Find where the given text appears and provide that cell's center as (x, y) coordinate. 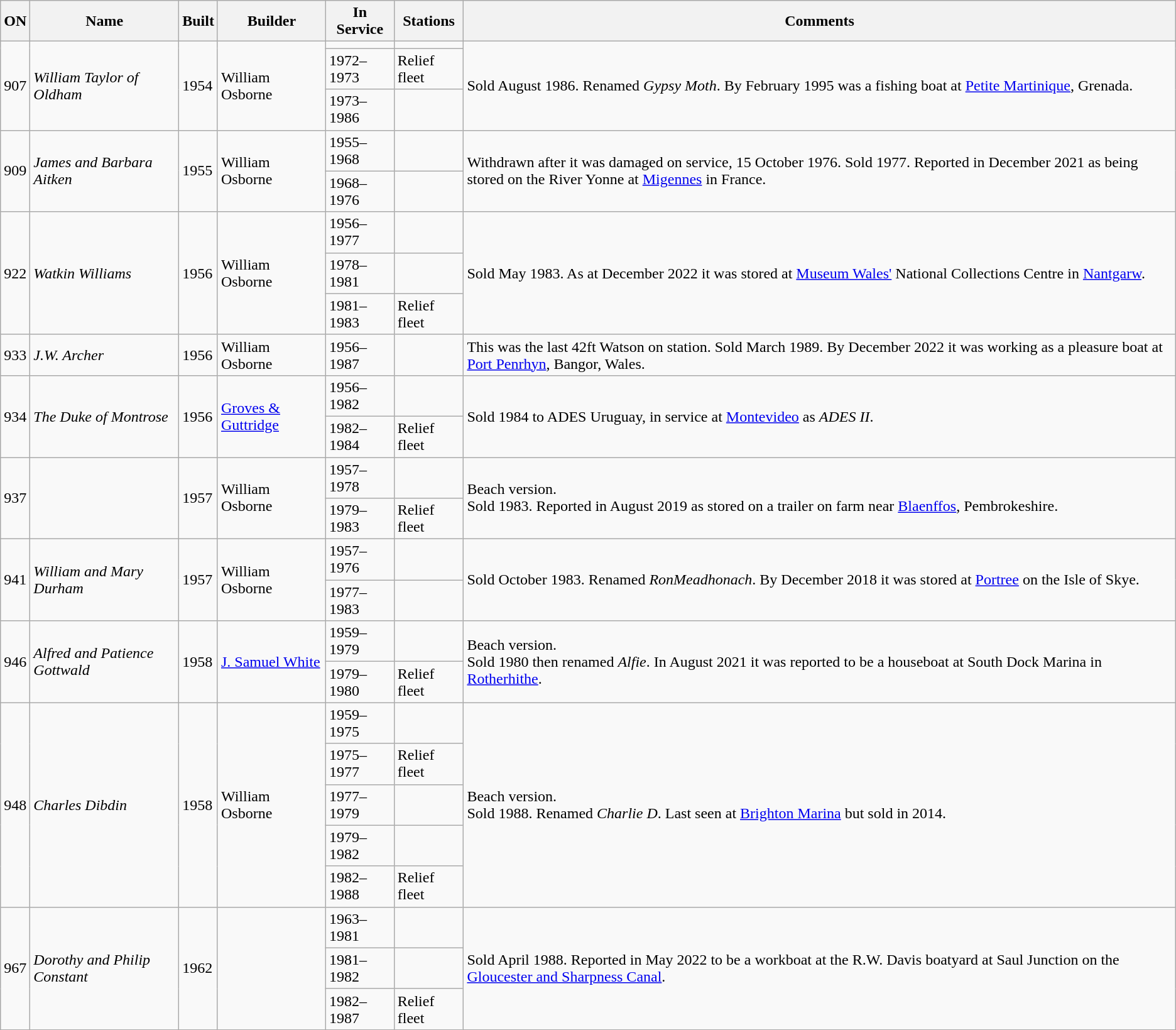
Beach version.Sold 1983. Reported in August 2019 as stored on a trailer on farm near Blaenffos, Pembrokeshire. (819, 498)
1973–1986 (361, 109)
907 (15, 85)
Groves & Guttridge (271, 416)
Comments (819, 21)
946 (15, 662)
Dorothy and Philip Constant (104, 968)
Sold April 1988. Reported in May 2022 to be a workboat at the R.W. Davis boatyard at Saul Junction on the Gloucester and Sharpness Canal. (819, 968)
ON (15, 21)
Sold 1984 to ADES Uruguay, in service at Montevideo as ADES II. (819, 416)
J.W. Archer (104, 354)
1959–1975 (361, 723)
Alfred and Patience Gottwald (104, 662)
1981–1982 (361, 968)
Beach version.Sold 1980 then renamed Alfie. In August 2021 it was reported to be a houseboat at South Dock Marina in Rotherhithe. (819, 662)
1955–1968 (361, 151)
The Duke of Montrose (104, 416)
1979–1980 (361, 682)
937 (15, 498)
1972–1973 (361, 69)
1981–1983 (361, 314)
1957–1978 (361, 478)
Built (199, 21)
1968–1976 (361, 191)
1963–1981 (361, 928)
1955 (199, 171)
Stations (428, 21)
922 (15, 273)
Sold October 1983. Renamed RonMeadhonach. By December 2018 it was stored at Portree on the Isle of Skye. (819, 580)
1957–1976 (361, 559)
This was the last 42ft Watson on station. Sold March 1989. By December 2022 it was working as a pleasure boat at Port Penrhyn, Bangor, Wales. (819, 354)
Sold May 1983. As at December 2022 it was stored at Museum Wales' National Collections Centre in Nantgarw. (819, 273)
1979–1983 (361, 519)
948 (15, 804)
1982–1987 (361, 1009)
1977–1983 (361, 601)
William and Mary Durham (104, 580)
941 (15, 580)
Charles Dibdin (104, 804)
1975–1977 (361, 764)
909 (15, 171)
1979–1982 (361, 846)
1959–1979 (361, 641)
1982–1988 (361, 886)
1956–1977 (361, 233)
1978–1981 (361, 273)
Builder (271, 21)
1982–1984 (361, 436)
1954 (199, 85)
In Service (361, 21)
1956–1987 (361, 354)
J. Samuel White (271, 662)
Beach version.Sold 1988. Renamed Charlie D. Last seen at Brighton Marina but sold in 2014. (819, 804)
1962 (199, 968)
1956–1982 (361, 396)
James and Barbara Aitken (104, 171)
967 (15, 968)
Name (104, 21)
Watkin Williams (104, 273)
934 (15, 416)
933 (15, 354)
William Taylor of Oldham (104, 85)
Sold August 1986. Renamed Gypsy Moth. By February 1995 was a fishing boat at Petite Martinique, Grenada. (819, 85)
1977–1979 (361, 804)
